Return [X, Y] of the center of cell containing provided text 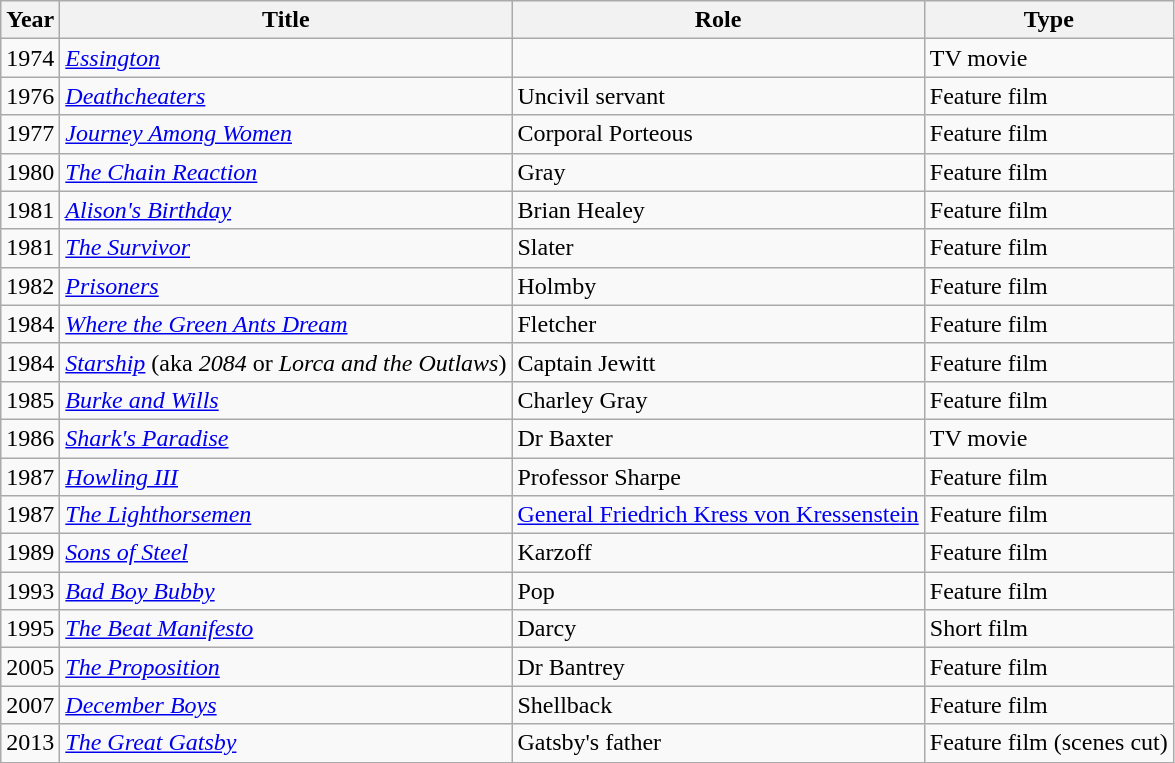
Year [30, 20]
Essington [286, 58]
Dr Bantrey [718, 667]
Holmby [718, 286]
1982 [30, 286]
Short film [1048, 629]
Gatsby's father [718, 743]
Brian Healey [718, 210]
Starship (aka 2084 or Lorca and the Outlaws) [286, 362]
1993 [30, 591]
Type [1048, 20]
Captain Jewitt [718, 362]
The Proposition [286, 667]
Howling III [286, 477]
Bad Boy Bubby [286, 591]
Corporal Porteous [718, 134]
1977 [30, 134]
Gray [718, 172]
1976 [30, 96]
Charley Gray [718, 400]
Shellback [718, 705]
The Beat Manifesto [286, 629]
Title [286, 20]
Uncivil servant [718, 96]
Fletcher [718, 324]
Journey Among Women [286, 134]
The Chain Reaction [286, 172]
Dr Baxter [718, 438]
General Friedrich Kress von Kressenstein [718, 515]
2013 [30, 743]
Alison's Birthday [286, 210]
1985 [30, 400]
Feature film (scenes cut) [1048, 743]
The Great Gatsby [286, 743]
Slater [718, 248]
Deathcheaters [286, 96]
1986 [30, 438]
1989 [30, 553]
1995 [30, 629]
2005 [30, 667]
2007 [30, 705]
Shark's Paradise [286, 438]
Karzoff [718, 553]
Prisoners [286, 286]
The Survivor [286, 248]
Professor Sharpe [718, 477]
1980 [30, 172]
Darcy [718, 629]
Pop [718, 591]
1974 [30, 58]
Burke and Wills [286, 400]
December Boys [286, 705]
Role [718, 20]
Where the Green Ants Dream [286, 324]
The Lighthorsemen [286, 515]
Sons of Steel [286, 553]
